From the cell containing the given text, extract its center point as (X, Y) coordinate. 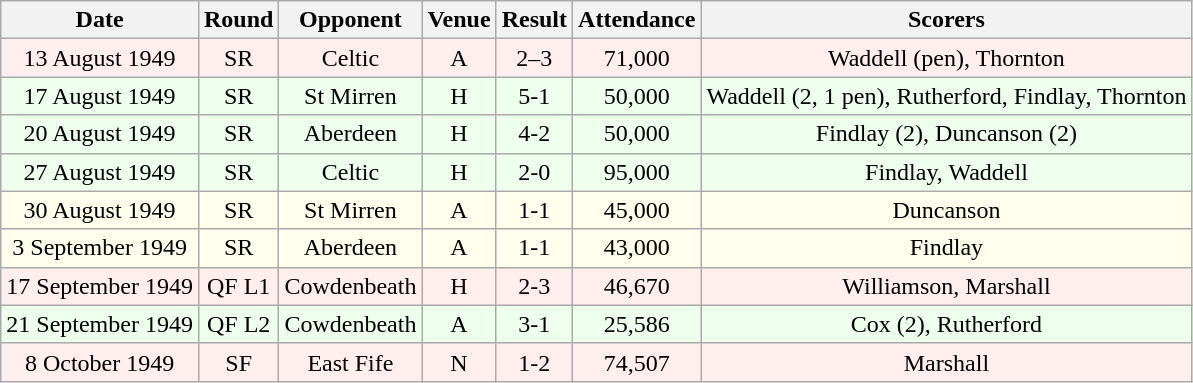
Opponent (350, 20)
8 October 1949 (100, 362)
Duncanson (946, 210)
N (459, 362)
4-2 (534, 134)
SF (238, 362)
2–3 (534, 58)
3 September 1949 (100, 248)
Attendance (637, 20)
27 August 1949 (100, 172)
Waddell (2, 1 pen), Rutherford, Findlay, Thornton (946, 96)
Williamson, Marshall (946, 286)
17 August 1949 (100, 96)
25,586 (637, 324)
Date (100, 20)
45,000 (637, 210)
Waddell (pen), Thornton (946, 58)
Findlay, Waddell (946, 172)
Findlay (946, 248)
Cox (2), Rutherford (946, 324)
17 September 1949 (100, 286)
Venue (459, 20)
2-0 (534, 172)
95,000 (637, 172)
Result (534, 20)
1-2 (534, 362)
East Fife (350, 362)
46,670 (637, 286)
13 August 1949 (100, 58)
30 August 1949 (100, 210)
Round (238, 20)
QF L1 (238, 286)
2-3 (534, 286)
21 September 1949 (100, 324)
71,000 (637, 58)
5-1 (534, 96)
43,000 (637, 248)
Scorers (946, 20)
Findlay (2), Duncanson (2) (946, 134)
74,507 (637, 362)
20 August 1949 (100, 134)
Marshall (946, 362)
QF L2 (238, 324)
3-1 (534, 324)
